Identify which cell holds the provided text, then report its (X, Y) central coordinate. 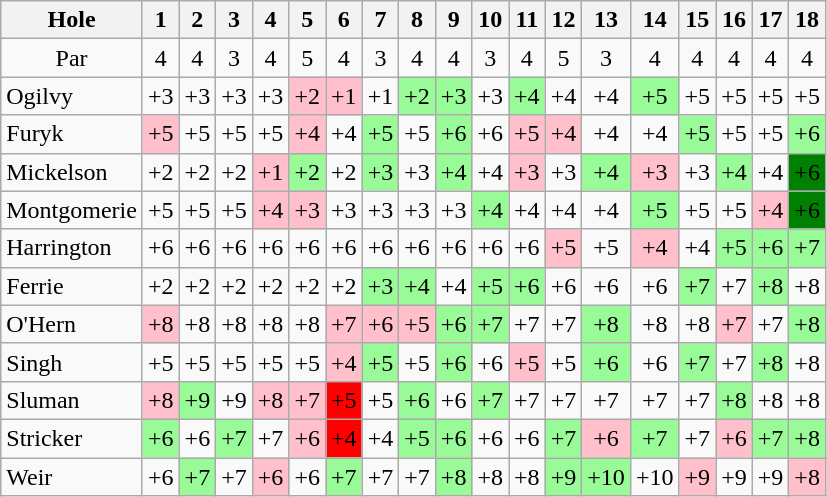
2 (198, 20)
6 (344, 20)
Ferrie (72, 286)
13 (606, 20)
12 (564, 20)
15 (698, 20)
11 (528, 20)
16 (734, 20)
Montgomerie (72, 210)
14 (654, 20)
Singh (72, 362)
O'Hern (72, 324)
Weir (72, 477)
Ogilvy (72, 96)
10 (490, 20)
7 (380, 20)
Harrington (72, 248)
Stricker (72, 438)
18 (808, 20)
8 (418, 20)
Sluman (72, 400)
Hole (72, 20)
Mickelson (72, 172)
9 (454, 20)
1 (160, 20)
Furyk (72, 134)
Par (72, 58)
17 (770, 20)
